Extract the (X, Y) coordinate from the center of the cell holding the provided text.  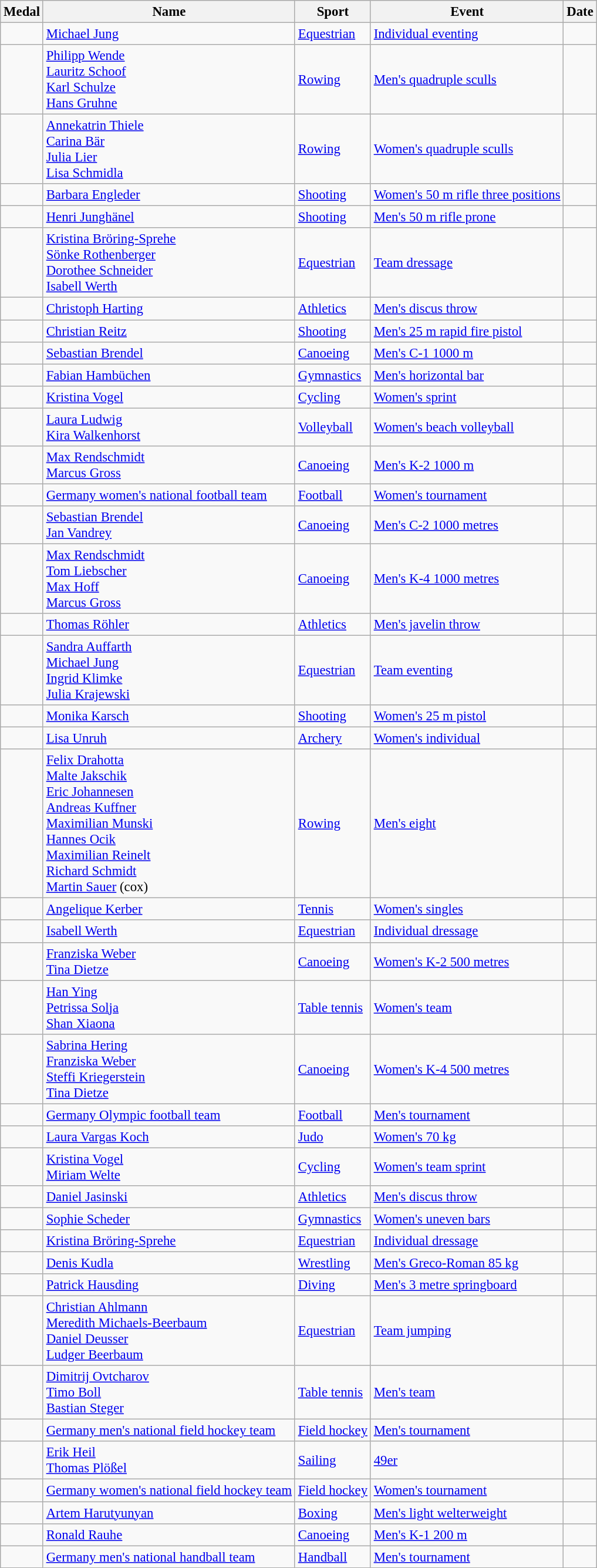
Lisa Unruh (169, 739)
Max RendschmidtTom LiebscherMax HoffMarcus Gross (169, 579)
Women's 50 m rifle three positions (467, 195)
Medal (22, 12)
Men's C-2 1000 metres (467, 525)
Men's K-2 1000 m (467, 465)
Henri Junghänel (169, 217)
Barbara Engleder (169, 195)
Dimitrij OvtcharovTimo BollBastian Steger (169, 1392)
Germany women's national field hockey team (169, 1491)
Women's beach volleyball (467, 427)
Sport (332, 12)
Women's team (467, 1007)
Sandra AuffarthMichael JungIngrid KlimkeJulia Krajewski (169, 670)
Men's 3 metre springboard (467, 1285)
Women's 25 m pistol (467, 716)
Boxing (332, 1513)
Archery (332, 739)
Christoph Harting (169, 309)
Men's K-1 200 m (467, 1535)
Women's K-4 500 metres (467, 1068)
Isabell Werth (169, 932)
Fabian Hambüchen (169, 375)
Men's horizontal bar (467, 375)
Judo (332, 1137)
Women's 70 kg (467, 1137)
Kristina Bröring-Sprehe (169, 1241)
Patrick Hausding (169, 1285)
Angelique Kerber (169, 909)
Max RendschmidtMarcus Gross (169, 465)
Men's quadruple sculls (467, 80)
Kristina VogelMiriam Welte (169, 1167)
Kristina Vogel (169, 397)
Women's K-2 500 metres (467, 962)
Germany Olympic football team (169, 1115)
Women's sprint (467, 397)
Individual eventing (467, 34)
Felix DrahottaMalte JakschikEric JohannesenAndreas KuffnerMaximilian MunskiHannes OcikMaximilian ReineltRichard SchmidtMartin Sauer (cox) (169, 824)
Team jumping (467, 1331)
Daniel Jasinski (169, 1197)
Christian AhlmannMeredith Michaels-BeerbaumDaniel DeusserLudger Beerbaum (169, 1331)
Laura Vargas Koch (169, 1137)
Tennis (332, 909)
Kristina Bröring-SpreheSönke RothenbergerDorothee SchneiderIsabell Werth (169, 263)
49er (467, 1461)
Men's C-1 1000 m (467, 353)
Han YingPetrissa SoljaShan Xiaona (169, 1007)
Men's 50 m rifle prone (467, 217)
Women's individual (467, 739)
Women's team sprint (467, 1167)
Thomas Röhler (169, 625)
Women's singles (467, 909)
Women's quadruple sculls (467, 149)
Sabrina HeringFranziska WeberSteffi KriegersteinTina Dietze (169, 1068)
Monika Karsch (169, 716)
Artem Harutyunyan (169, 1513)
Event (467, 12)
Germany men's national field hockey team (169, 1431)
Team dressage (467, 263)
Franziska WeberTina Dietze (169, 962)
Handball (332, 1557)
Germany men's national handball team (169, 1557)
Sailing (332, 1461)
Michael Jung (169, 34)
Laura LudwigKira Walkenhorst (169, 427)
Men's Greco-Roman 85 kg (467, 1263)
Sebastian BrendelJan Vandrey (169, 525)
Denis Kudla (169, 1263)
Diving (332, 1285)
Men's team (467, 1392)
Women's uneven bars (467, 1219)
Sophie Scheder (169, 1219)
Ronald Rauhe (169, 1535)
Philipp WendeLauritz SchoofKarl SchulzeHans Gruhne (169, 80)
Wrestling (332, 1263)
Name (169, 12)
Men's javelin throw (467, 625)
Annekatrin ThieleCarina BärJulia LierLisa Schmidla (169, 149)
Sebastian Brendel (169, 353)
Date (580, 12)
Erik HeilThomas Plößel (169, 1461)
Volleyball (332, 427)
Men's 25 m rapid fire pistol (467, 331)
Men's light welterweight (467, 1513)
Christian Reitz (169, 331)
Men's K-4 1000 metres (467, 579)
Team eventing (467, 670)
Germany women's national football team (169, 495)
Men's eight (467, 824)
